Identify which cell holds the provided text, then report its (X, Y) central coordinate. 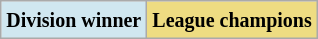
League champions (232, 20)
Division winner (74, 20)
